Detect which cell encompasses the target text, then output its [x, y] center coordinate. 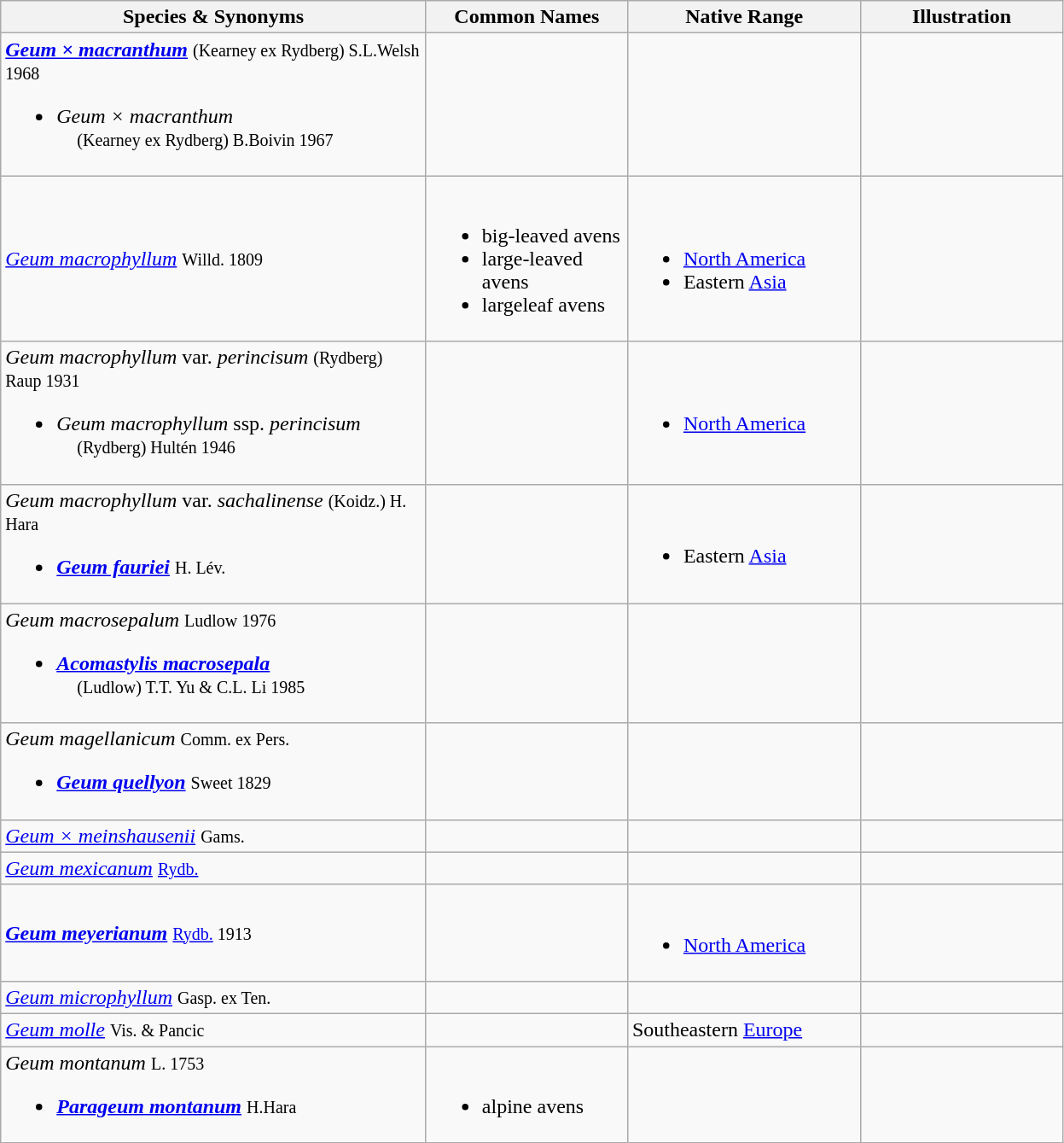
Geum meyerianum Rydb. 1913 [213, 932]
big-leaved avenslarge-leaved avenslargeleaf avens [526, 259]
Geum × macranthum (Kearney ex Rydberg) S.L.Welsh 1968Geum × macranthum (Kearney ex Rydberg) B.Boivin 1967 [213, 104]
Southeastern Europe [744, 1029]
Native Range [744, 17]
Geum macrophyllum var. sachalinense (Koidz.) H. HaraGeum fauriei H. Lév. [213, 544]
Eastern Asia [744, 544]
Common Names [526, 17]
alpine avens [526, 1094]
North AmericaEastern Asia [744, 259]
Geum macrophyllum var. perincisum (Rydberg) Raup 1931Geum macrophyllum ssp. perincisum (Rydberg) Hultén 1946 [213, 413]
Geum mexicanum Rydb. [213, 868]
Geum montanum L. 1753Parageum montanum H.Hara [213, 1094]
Geum magellanicum Comm. ex Pers.Geum quellyon Sweet 1829 [213, 772]
Geum macrophyllum Willd. 1809 [213, 259]
Geum × meinshausenii Gams. [213, 836]
Geum molle Vis. & Pancic [213, 1029]
Geum microphyllum Gasp. ex Ten. [213, 997]
Species & Synonyms [213, 17]
Geum macrosepalum Ludlow 1976Acomastylis macrosepala (Ludlow) T.T. Yu & C.L. Li 1985 [213, 663]
Illustration [962, 17]
